Capture the cell that displays the provided text and extract its [X, Y] central coordinate. 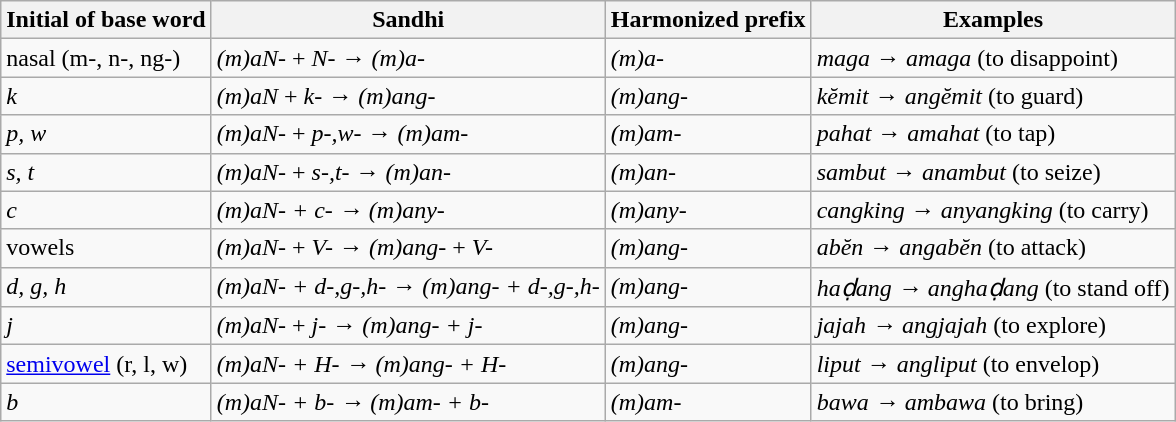
(m)aN- + p-,w- → (m)am- [408, 134]
vowels [106, 248]
maga → amaga (to disappoint) [993, 58]
(m)aN + k- → (m)ang- [408, 96]
d, g, h [106, 287]
pahat → amahat (to tap) [993, 134]
k [106, 96]
(m)aN- + s-,t- → (m)an- [408, 172]
haḍang → anghaḍang (to stand off) [993, 287]
(m)a- [708, 58]
(m)aN- + d-,g-,h- → (m)ang- + d-,g-,h- [408, 287]
Examples [993, 20]
j [106, 326]
abĕn → angabĕn (to attack) [993, 248]
kĕmit → angĕmit (to guard) [993, 96]
b [106, 402]
cangking → anyangking (to carry) [993, 210]
liput → angliput (to envelop) [993, 364]
Sandhi [408, 20]
Initial of base word [106, 20]
(m)aN- + c- → (m)any- [408, 210]
(m)aN- + V- → (m)ang- + V- [408, 248]
(m)an- [708, 172]
sambut → anambut (to seize) [993, 172]
p, w [106, 134]
(m)aN- + H- → (m)ang- + H- [408, 364]
(m)aN- + j- → (m)ang- + j- [408, 326]
c [106, 210]
bawa → ambawa (to bring) [993, 402]
nasal (m-, n-, ng-) [106, 58]
jajah → angjajah (to explore) [993, 326]
(m)aN- + b- → (m)am- + b- [408, 402]
s, t [106, 172]
semivowel (r, l, w) [106, 364]
Harmonized prefix [708, 20]
(m)any- [708, 210]
(m)aN- + N- → (m)a- [408, 58]
